Return the [X, Y] coordinate for the center point of the cell that contains the specified text.  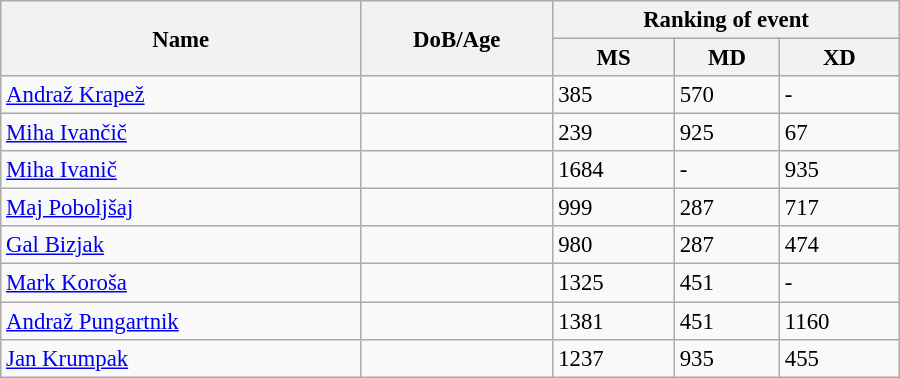
XD [839, 58]
1381 [614, 321]
385 [614, 95]
717 [839, 208]
Jan Krumpak [181, 358]
1160 [839, 321]
Miha Ivančič [181, 133]
474 [839, 245]
Ranking of event [726, 20]
Miha Ivanič [181, 170]
MS [614, 58]
Name [181, 38]
1237 [614, 358]
1684 [614, 170]
980 [614, 245]
Andraž Krapež [181, 95]
999 [614, 208]
Mark Koroša [181, 283]
Maj Poboljšaj [181, 208]
Andraž Pungartnik [181, 321]
67 [839, 133]
Gal Bizjak [181, 245]
DoB/Age [457, 38]
239 [614, 133]
MD [726, 58]
925 [726, 133]
455 [839, 358]
570 [726, 95]
1325 [614, 283]
